Extract the [X, Y] coordinate from the center of the cell holding the provided text.  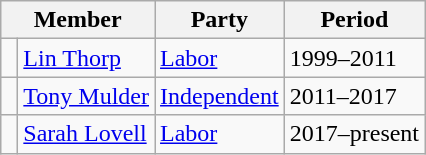
2017–present [354, 134]
2011–2017 [354, 96]
Party [220, 20]
Sarah Lovell [86, 134]
Member [78, 20]
Lin Thorp [86, 58]
Period [354, 20]
Independent [220, 96]
1999–2011 [354, 58]
Tony Mulder [86, 96]
